Output the [x, y] coordinate of the center of the cell containing the given text.  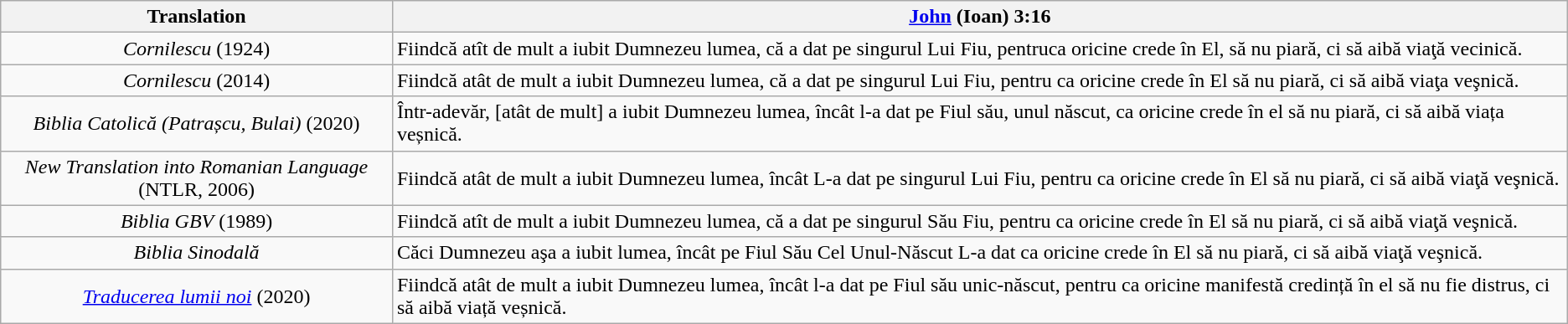
Cornilescu (2014) [197, 80]
Biblia Catolică (Patrașcu, Bulai) (2020) [197, 124]
Fiindcă atât de mult a iubit Dumnezeu lumea, că a dat pe singurul Lui Fiu, pentru ca oricine crede în El să nu piară, ci să aibă viaţa veşnică. [980, 80]
Fiindcă atît de mult a iubit Dumnezeu lumea, că a dat pe singurul Lui Fiu, pentruca oricine crede în El, să nu piară, ci să aibă viaţă vecinică. [980, 49]
John (Ioan) 3:16 [980, 17]
Biblia Sinodală [197, 253]
Traducerea lumii noi (2020) [197, 296]
Biblia GBV (1989) [197, 221]
New Translation into Romanian Language (NTLR, 2006) [197, 177]
Fiindcă atât de mult a iubit Dumnezeu lumea, încât L-a dat pe singurul Lui Fiu, pentru ca oricine crede în El să nu piară, ci să aibă viaţă veşnică. [980, 177]
Căci Dumnezeu aşa a iubit lumea, încât pe Fiul Său Cel Unul-Născut L-a dat ca oricine crede în El să nu piară, ci să aibă viaţă veşnică. [980, 253]
Cornilescu (1924) [197, 49]
Fiindcă atît de mult a iubit Dumnezeu lumea, că a dat pe singurul Său Fiu, pentru ca oricine crede în El să nu piară, ci să aibă viaţă veşnică. [980, 221]
Translation [197, 17]
